Determine the (x, y) coordinate at the center of the cell enclosing the given text.  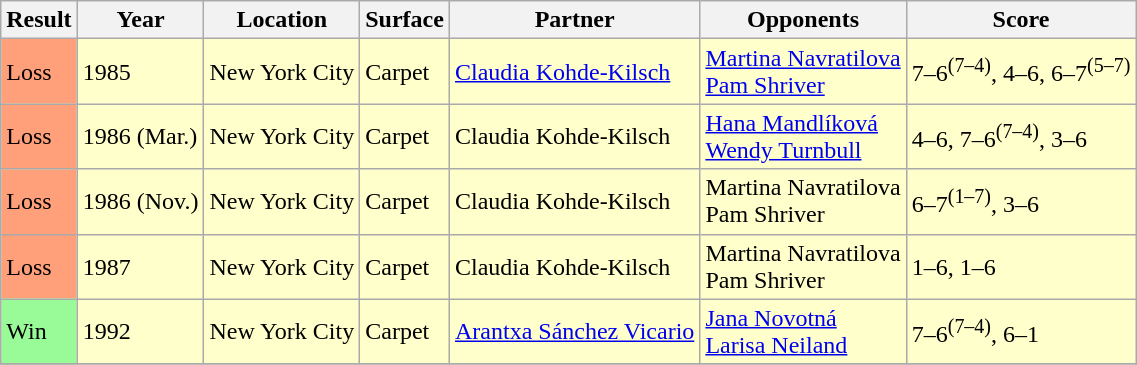
Partner (574, 20)
Result (39, 20)
1986 (Mar.) (140, 136)
Location (282, 20)
6–7(1–7), 3–6 (1021, 202)
Surface (405, 20)
Win (39, 332)
Score (1021, 20)
1–6, 1–6 (1021, 266)
Jana Novotná Larisa Neiland (803, 332)
Arantxa Sánchez Vicario (574, 332)
1992 (140, 332)
Opponents (803, 20)
Hana Mandlíková Wendy Turnbull (803, 136)
7–6(7–4), 6–1 (1021, 332)
Year (140, 20)
4–6, 7–6(7–4), 3–6 (1021, 136)
1985 (140, 72)
7–6(7–4), 4–6, 6–7(5–7) (1021, 72)
1986 (Nov.) (140, 202)
1987 (140, 266)
